Detect which cell encompasses the target text, then output its [x, y] center coordinate. 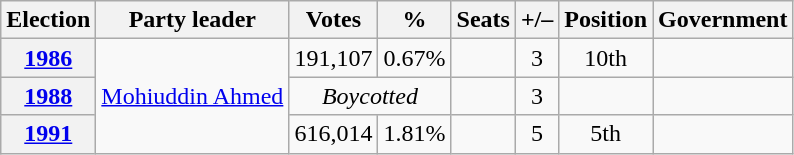
Boycotted [370, 96]
191,107 [334, 58]
Seats [483, 20]
1.81% [414, 134]
Position [606, 20]
1986 [48, 58]
Election [48, 20]
Government [723, 20]
+/– [536, 20]
Party leader [192, 20]
616,014 [334, 134]
% [414, 20]
5th [606, 134]
0.67% [414, 58]
1988 [48, 96]
Mohiuddin Ahmed [192, 96]
Votes [334, 20]
1991 [48, 134]
10th [606, 58]
5 [536, 134]
